Extract the [x, y] coordinate from the center of the cell holding the provided text.  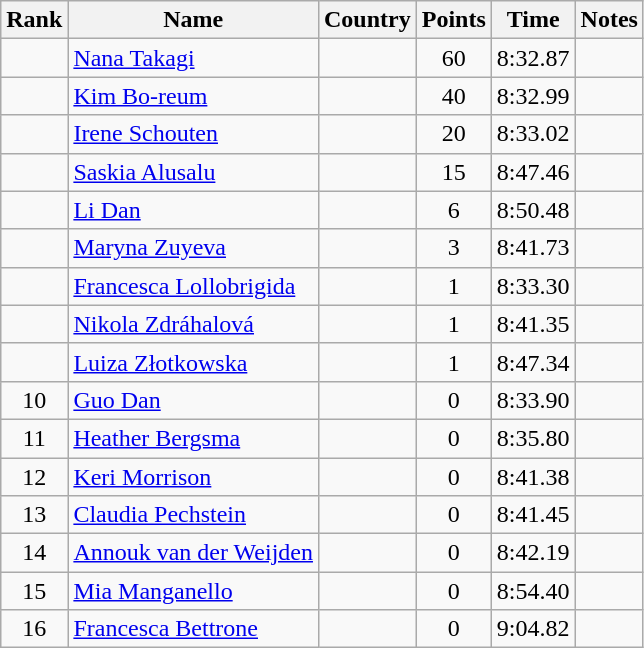
10 [34, 400]
Claudia Pechstein [194, 515]
8:33.90 [533, 400]
Rank [34, 20]
8:41.73 [533, 248]
3 [454, 248]
8:33.30 [533, 286]
Heather Bergsma [194, 438]
8:42.19 [533, 553]
Francesca Lollobrigida [194, 286]
8:33.02 [533, 134]
11 [34, 438]
Irene Schouten [194, 134]
Li Dan [194, 210]
Nana Takagi [194, 58]
8:32.99 [533, 96]
14 [34, 553]
Keri Morrison [194, 477]
8:50.48 [533, 210]
Annouk van der Weijden [194, 553]
8:35.80 [533, 438]
20 [454, 134]
60 [454, 58]
Nikola Zdráhalová [194, 324]
8:41.45 [533, 515]
13 [34, 515]
Name [194, 20]
Luiza Złotkowska [194, 362]
8:41.35 [533, 324]
8:32.87 [533, 58]
8:47.46 [533, 172]
12 [34, 477]
8:54.40 [533, 591]
9:04.82 [533, 629]
Country [367, 20]
16 [34, 629]
Points [454, 20]
6 [454, 210]
Notes [609, 20]
Francesca Bettrone [194, 629]
Mia Manganello [194, 591]
Maryna Zuyeva [194, 248]
40 [454, 96]
Time [533, 20]
Kim Bo-reum [194, 96]
Saskia Alusalu [194, 172]
Guo Dan [194, 400]
8:41.38 [533, 477]
8:47.34 [533, 362]
